For the text-containing cell, return its midpoint in [X, Y] coordinate format. 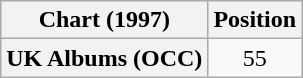
55 [255, 58]
Position [255, 20]
Chart (1997) [104, 20]
UK Albums (OCC) [104, 58]
